Return [x, y] of the center of cell containing provided text 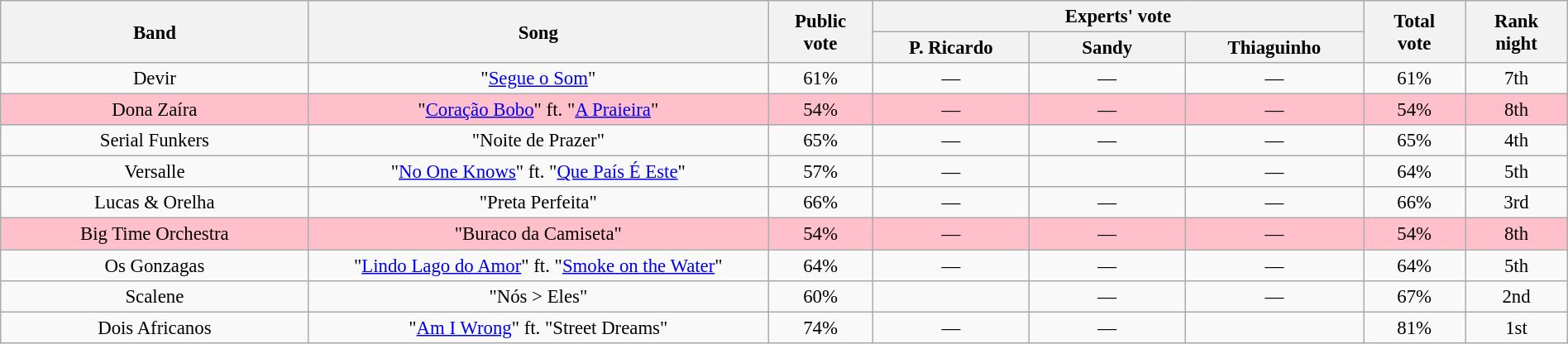
Versalle [155, 172]
4th [1517, 141]
Dona Zaíra [155, 110]
P. Ricardo [951, 48]
74% [820, 327]
"Segue o Som" [538, 79]
81% [1414, 327]
3rd [1517, 203]
Band [155, 31]
"No One Knows" ft. "Que País É Este" [538, 172]
Experts' vote [1118, 17]
"Preta Perfeita" [538, 203]
Thiaguinho [1274, 48]
1st [1517, 327]
Serial Funkers [155, 141]
Song [538, 31]
"Buraco da Camiseta" [538, 234]
"Coração Bobo" ft. "A Praieira" [538, 110]
67% [1414, 296]
Publicvote [820, 31]
Dois Africanos [155, 327]
60% [820, 296]
7th [1517, 79]
"Noite de Prazer" [538, 141]
Totalvote [1414, 31]
Devir [155, 79]
Big Time Orchestra [155, 234]
"Lindo Lago do Amor" ft. "Smoke on the Water" [538, 265]
"Am I Wrong" ft. "Street Dreams" [538, 327]
Lucas & Orelha [155, 203]
57% [820, 172]
2nd [1517, 296]
Ranknight [1517, 31]
Sandy [1107, 48]
Os Gonzagas [155, 265]
"Nós > Eles" [538, 296]
Scalene [155, 296]
